Capture the cell that displays the provided text and extract its (x, y) central coordinate. 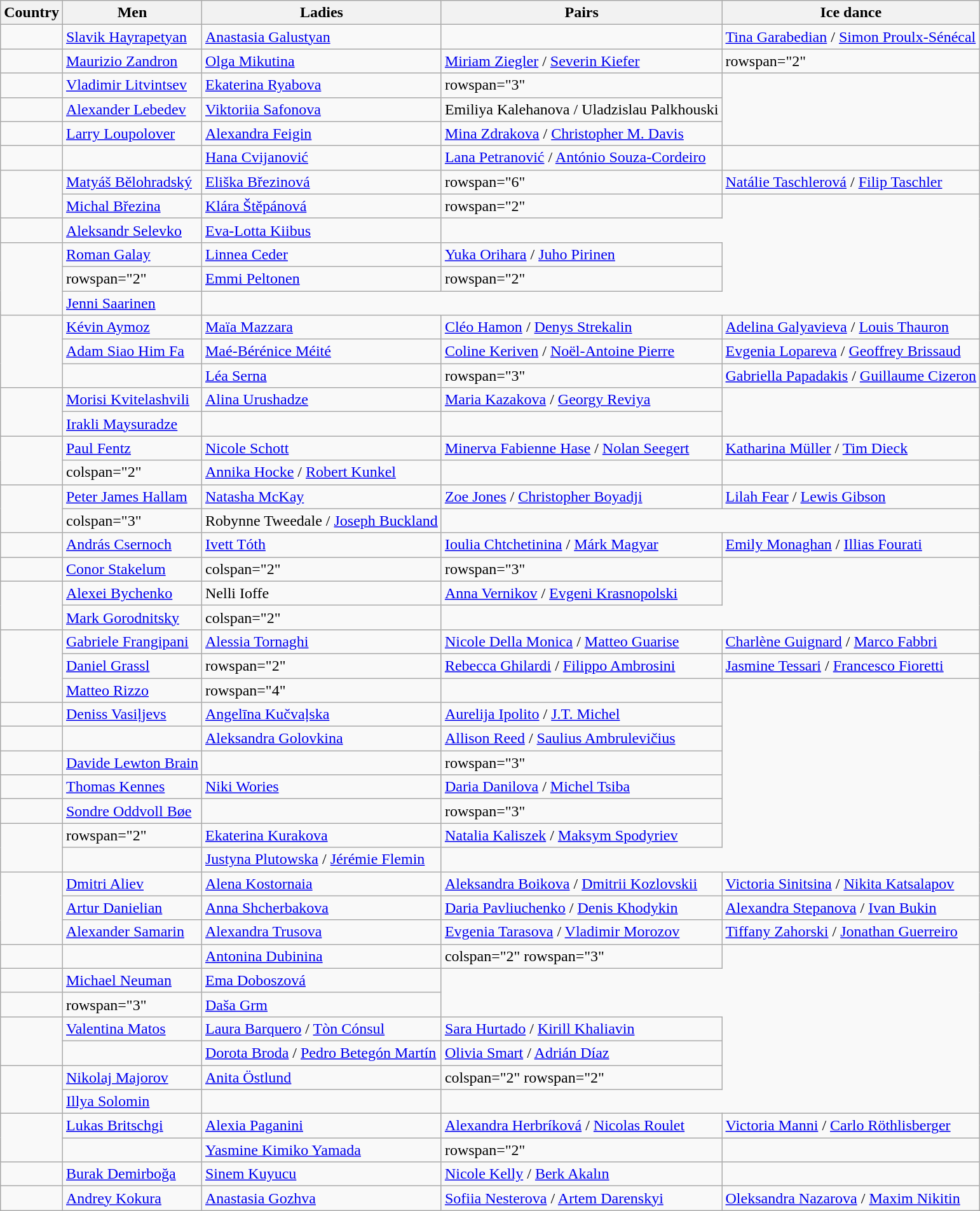
Tina Garabedian / Simon Proulx-Sénécal (851, 37)
Paul Fentz (132, 448)
Alena Kostornaia (322, 884)
Alexandra Stepanova / Ivan Bukin (851, 908)
Matteo Rizzo (132, 690)
Klára Štěpánová (322, 206)
Alexander Lebedev (132, 109)
Léa Serna (322, 376)
Tiffany Zahorski / Jonathan Guerreiro (851, 932)
Michael Neuman (132, 980)
Linnea Ceder (322, 254)
Evgenia Lopareva / Geoffrey Brissaud (851, 352)
Eva-Lotta Kiibus (322, 230)
Anastasia Gozhva (322, 1198)
Alexei Bychenko (132, 593)
Antonina Dubinina (322, 956)
Daša Grm (322, 1004)
Cléo Hamon / Denys Strekalin (582, 327)
Ice dance (851, 13)
Olivia Smart / Adrián Díaz (582, 1053)
Annika Hocke / Robert Kunkel (322, 472)
Anna Shcherbakova (322, 908)
Emiliya Kalehanova / Uladzislau Palkhouski (582, 109)
Olga Mikutina (322, 61)
Hana Cvijanović (322, 158)
Adelina Galyavieva / Louis Thauron (851, 327)
Andrey Kokura (132, 1198)
Dorota Broda / Pedro Betegón Martín (322, 1053)
Sofiia Nesterova / Artem Darenskyi (582, 1198)
Emmi Peltonen (322, 278)
Roman Galay (132, 254)
Davide Lewton Brain (132, 763)
Ema Doboszová (322, 980)
Sondre Oddvoll Bøe (132, 811)
Mina Zdrakova / Christopher M. Davis (582, 133)
Daria Danilova / Michel Tsiba (582, 787)
Peter James Hallam (132, 496)
Vladimir Litvintsev (132, 85)
Aurelija Ipolito / J.T. Michel (582, 715)
rowspan="4" (322, 690)
rowspan="6" (582, 182)
Maé-Bérénice Méité (322, 352)
Kévin Aymoz (132, 327)
Deniss Vasiļjevs (132, 715)
Alexandra Trusova (322, 932)
Valentina Matos (132, 1029)
Maïa Mazzara (322, 327)
Country (32, 13)
Lukas Britschgi (132, 1126)
colspan="2" rowspan="3" (582, 956)
Alexia Paganini (322, 1126)
Ladies (322, 13)
Aleksandra Golovkina (322, 739)
Minerva Fabienne Hase / Nolan Seegert (582, 448)
Alessia Tornaghi (322, 641)
Jenni Saarinen (132, 303)
Robynne Tweedale / Joseph Buckland (322, 521)
Larry Loupolover (132, 133)
Miriam Ziegler / Severin Kiefer (582, 61)
Maria Kazakova / Georgy Reviya (582, 400)
Ioulia Chtchetinina / Márk Magyar (582, 545)
Ekaterina Kurakova (322, 835)
Gabriele Frangipani (132, 641)
Justyna Plutowska / Jérémie Flemin (322, 859)
Sara Hurtado / Kirill Khaliavin (582, 1029)
Rebecca Ghilardi / Filippo Ambrosini (582, 666)
Anita Östlund (322, 1078)
Lilah Fear / Lewis Gibson (851, 496)
Katharina Müller / Tim Dieck (851, 448)
Matyáš Bělohradský (132, 182)
Alina Urushadze (322, 400)
Evgenia Tarasova / Vladimir Morozov (582, 932)
Daniel Grassl (132, 666)
Charlène Guignard / Marco Fabbri (851, 641)
Slavik Hayrapetyan (132, 37)
Aleksandr Selevko (132, 230)
Alexandra Feigin (322, 133)
Nicole Della Monica / Matteo Guarise (582, 641)
Dmitri Aliev (132, 884)
Daria Pavliuchenko / Denis Khodykin (582, 908)
Eliška Březinová (322, 182)
Victoria Sinitsina / Nikita Katsalapov (851, 884)
Adam Siao Him Fa (132, 352)
Aleksandra Boikova / Dmitrii Kozlovskii (582, 884)
colspan="2" rowspan="2" (582, 1078)
András Csernoch (132, 545)
Coline Keriven / Noël-Antoine Pierre (582, 352)
Niki Wories (322, 787)
Angelīna Kučvaļska (322, 715)
Jasmine Tessari / Francesco Fioretti (851, 666)
Burak Demirboğa (132, 1174)
Viktoriia Safonova (322, 109)
Victoria Manni / Carlo Röthlisberger (851, 1126)
Anastasia Galustyan (322, 37)
Illya Solomin (132, 1102)
Men (132, 13)
Zoe Jones / Christopher Boyadji (582, 496)
Morisi Kvitelashvili (132, 400)
Emily Monaghan / Illias Fourati (851, 545)
Natálie Taschlerová / Filip Taschler (851, 182)
Gabriella Papadakis / Guillaume Cizeron (851, 376)
Nikolaj Majorov (132, 1078)
Mark Gorodnitsky (132, 617)
Ekaterina Ryabova (322, 85)
Maurizio Zandron (132, 61)
Irakli Maysuradze (132, 424)
Nicole Schott (322, 448)
Yuka Orihara / Juho Pirinen (582, 254)
Michal Březina (132, 206)
Ivett Tóth (322, 545)
Oleksandra Nazarova / Maxim Nikitin (851, 1198)
Natalia Kaliszek / Maksym Spodyriev (582, 835)
Sinem Kuyucu (322, 1174)
Pairs (582, 13)
Alexander Samarin (132, 932)
Laura Barquero / Tòn Cónsul (322, 1029)
colspan="3" (132, 521)
Nelli Ioffe (322, 593)
Alexandra Herbríková / Nicolas Roulet (582, 1126)
Artur Danielian (132, 908)
Nicole Kelly / Berk Akalın (582, 1174)
Lana Petranović / António Souza-Cordeiro (582, 158)
Thomas Kennes (132, 787)
Allison Reed / Saulius Ambrulevičius (582, 739)
Conor Stakelum (132, 569)
Yasmine Kimiko Yamada (322, 1150)
Natasha McKay (322, 496)
Anna Vernikov / Evgeni Krasnopolski (582, 593)
